Find where the given text appears and provide that cell's center as [X, Y] coordinate. 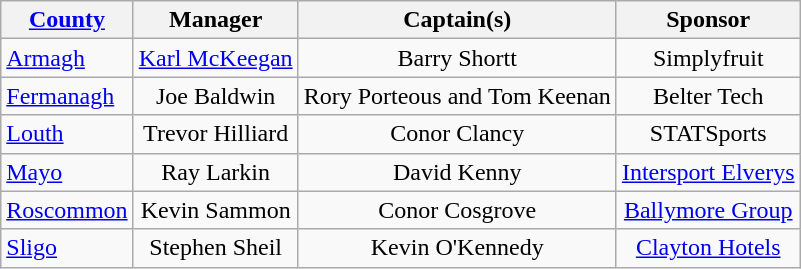
STATSports [708, 134]
Fermanagh [67, 96]
Kevin O'Kennedy [457, 248]
Louth [67, 134]
Kevin Sammon [216, 210]
Rory Porteous and Tom Keenan [457, 96]
Trevor Hilliard [216, 134]
Belter Tech [708, 96]
Manager [216, 20]
Barry Shortt [457, 58]
Stephen Sheil [216, 248]
Ray Larkin [216, 172]
David Kenny [457, 172]
Joe Baldwin [216, 96]
Conor Cosgrove [457, 210]
County [67, 20]
Intersport Elverys [708, 172]
Conor Clancy [457, 134]
Sligo [67, 248]
Karl McKeegan [216, 58]
Sponsor [708, 20]
Captain(s) [457, 20]
Clayton Hotels [708, 248]
Simplyfruit [708, 58]
Armagh [67, 58]
Ballymore Group [708, 210]
Roscommon [67, 210]
Mayo [67, 172]
